For the text-containing cell, return its midpoint in [X, Y] coordinate format. 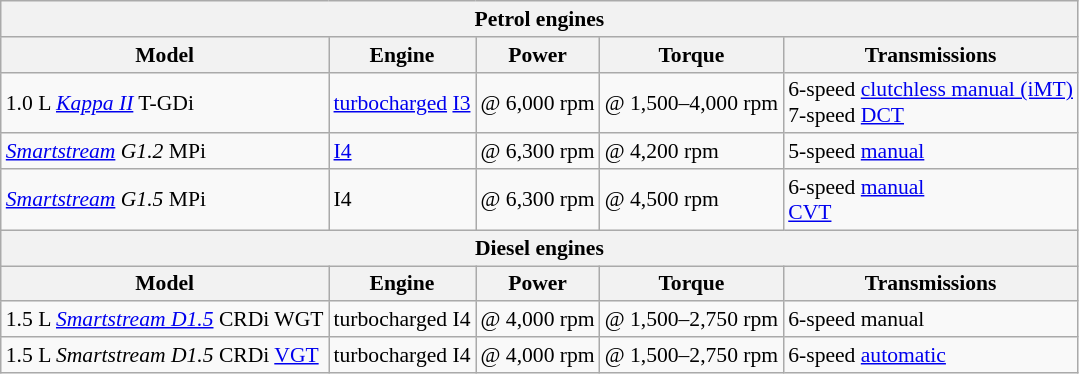
@ 4,500 rpm [692, 200]
5-speed manual [930, 152]
6-speed automatic [930, 355]
6-speed manualCVT [930, 200]
@ 1,500–4,000 rpm [692, 102]
@ 6,000 rpm [538, 102]
Smartstream G1.5 MPi [165, 200]
1.5 L Smartstream D1.5 CRDi VGT [165, 355]
Smartstream G1.2 MPi [165, 152]
6-speed clutchless manual (iMT)7-speed DCT [930, 102]
Diesel engines [540, 248]
Petrol engines [540, 19]
turbocharged I3 [402, 102]
6-speed manual [930, 320]
@ 4,200 rpm [692, 152]
1.0 L Kappa II T-GDi [165, 102]
1.5 L Smartstream D1.5 CRDi WGT [165, 320]
